From the cell containing the given text, extract its center point as (x, y) coordinate. 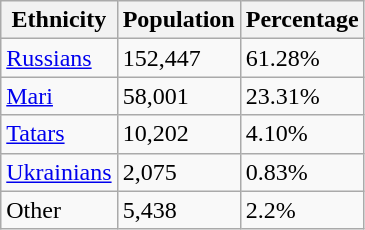
0.83% (302, 172)
5,438 (178, 210)
10,202 (178, 134)
61.28% (302, 58)
Ukrainians (59, 172)
Tatars (59, 134)
Russians (59, 58)
23.31% (302, 96)
Other (59, 210)
Population (178, 20)
2,075 (178, 172)
152,447 (178, 58)
58,001 (178, 96)
Percentage (302, 20)
4.10% (302, 134)
2.2% (302, 210)
Ethnicity (59, 20)
Mari (59, 96)
